Pinpoint the cell where the given text exists, returning its (x, y) midpoint coordinate. 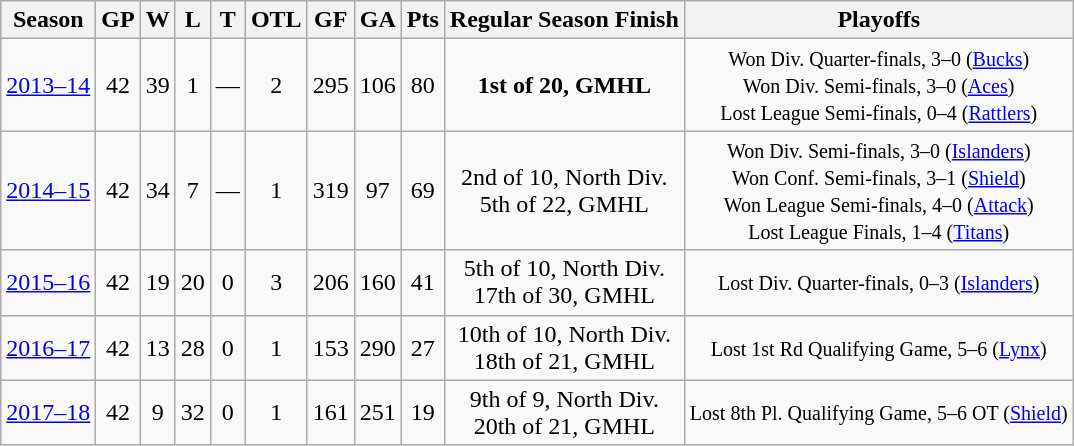
160 (378, 282)
2 (276, 85)
1st of 20, GMHL (564, 85)
39 (158, 85)
Season (48, 20)
34 (158, 190)
Lost 1st Rd Qualifying Game, 5–6 (Lynx) (878, 348)
41 (422, 282)
206 (330, 282)
2014–15 (48, 190)
153 (330, 348)
32 (192, 412)
13 (158, 348)
80 (422, 85)
5th of 10, North Div.17th of 30, GMHL (564, 282)
27 (422, 348)
10th of 10, North Div.18th of 21, GMHL (564, 348)
Won Div. Quarter-finals, 3–0 (Bucks)Won Div. Semi-finals, 3–0 (Aces)Lost League Semi-finals, 0–4 (Rattlers) (878, 85)
L (192, 20)
69 (422, 190)
2016–17 (48, 348)
28 (192, 348)
Pts (422, 20)
W (158, 20)
T (228, 20)
Lost 8th Pl. Qualifying Game, 5–6 OT (Shield) (878, 412)
GP (118, 20)
290 (378, 348)
97 (378, 190)
GA (378, 20)
Playoffs (878, 20)
251 (378, 412)
GF (330, 20)
106 (378, 85)
Won Div. Semi-finals, 3–0 (Islanders)Won Conf. Semi-finals, 3–1 (Shield)Won League Semi-finals, 4–0 (Attack)Lost League Finals, 1–4 (Titans) (878, 190)
2017–18 (48, 412)
Lost Div. Quarter-finals, 0–3 (Islanders) (878, 282)
7 (192, 190)
2nd of 10, North Div.5th of 22, GMHL (564, 190)
2015–16 (48, 282)
295 (330, 85)
161 (330, 412)
9th of 9, North Div.20th of 21, GMHL (564, 412)
OTL (276, 20)
2013–14 (48, 85)
3 (276, 282)
20 (192, 282)
9 (158, 412)
Regular Season Finish (564, 20)
319 (330, 190)
